For the text-containing cell, return its midpoint in (X, Y) coordinate format. 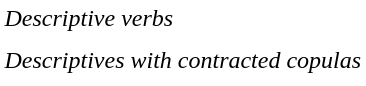
Descriptives with contracted copulas (183, 60)
Descriptive verbs (183, 18)
